From the cell containing the given text, extract its center point as (x, y) coordinate. 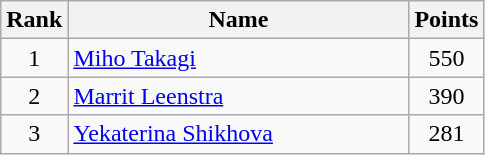
390 (446, 96)
550 (446, 58)
Points (446, 20)
281 (446, 134)
Name (238, 20)
3 (34, 134)
Miho Takagi (238, 58)
Yekaterina Shikhova (238, 134)
Rank (34, 20)
2 (34, 96)
Marrit Leenstra (238, 96)
1 (34, 58)
